For the text-containing cell, return its midpoint in [x, y] coordinate format. 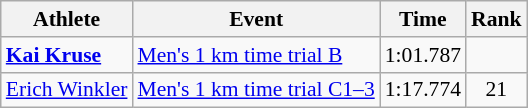
Athlete [67, 19]
Event [256, 19]
Time [423, 19]
Erich Winkler [67, 90]
Kai Kruse [67, 55]
Men's 1 km time trial B [256, 55]
Men's 1 km time trial C1–3 [256, 90]
1:17.774 [423, 90]
1:01.787 [423, 55]
21 [496, 90]
Rank [496, 19]
